Find where the given text appears and provide that cell's center as [X, Y] coordinate. 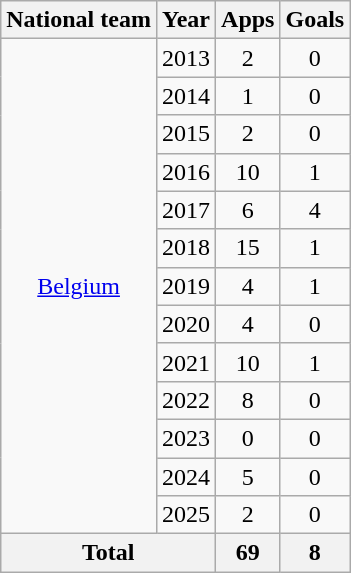
2025 [186, 515]
Goals [315, 20]
2024 [186, 477]
2018 [186, 248]
2014 [186, 96]
6 [248, 210]
Belgium [79, 286]
National team [79, 20]
2023 [186, 438]
15 [248, 248]
Total [108, 553]
2013 [186, 58]
2020 [186, 324]
2022 [186, 400]
2016 [186, 172]
2015 [186, 134]
Apps [248, 20]
69 [248, 553]
2021 [186, 362]
2017 [186, 210]
Year [186, 20]
2019 [186, 286]
5 [248, 477]
